Return (X, Y) of the center of cell containing provided text 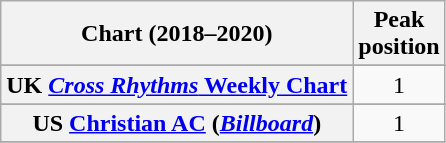
Peakposition (399, 34)
US Christian AC (Billboard) (177, 123)
Chart (2018–2020) (177, 34)
UK Cross Rhythms Weekly Chart (177, 85)
